Capture the cell that displays the provided text and extract its [x, y] central coordinate. 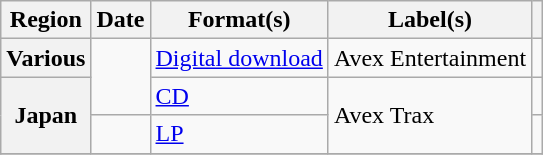
Various [46, 58]
LP [239, 134]
CD [239, 96]
Avex Entertainment [430, 58]
Digital download [239, 58]
Japan [46, 115]
Avex Trax [430, 115]
Label(s) [430, 20]
Format(s) [239, 20]
Region [46, 20]
Date [120, 20]
